Pinpoint the cell where the given text exists, returning its (X, Y) midpoint coordinate. 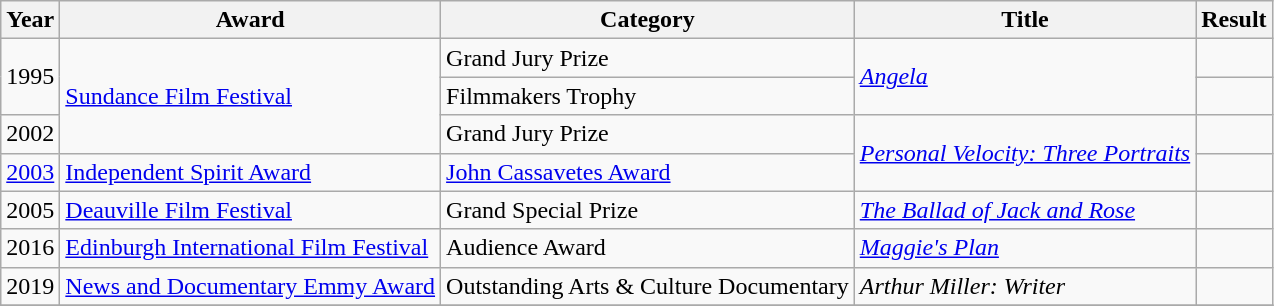
Year (30, 20)
2019 (30, 286)
2005 (30, 210)
Result (1234, 20)
Outstanding Arts & Culture Documentary (648, 286)
Grand Special Prize (648, 210)
Independent Spirit Award (250, 172)
Maggie's Plan (1024, 248)
2002 (30, 134)
Filmmakers Trophy (648, 96)
Category (648, 20)
Title (1024, 20)
1995 (30, 77)
Deauville Film Festival (250, 210)
Arthur Miller: Writer (1024, 286)
News and Documentary Emmy Award (250, 286)
Angela (1024, 77)
The Ballad of Jack and Rose (1024, 210)
Personal Velocity: Three Portraits (1024, 153)
2003 (30, 172)
Edinburgh International Film Festival (250, 248)
2016 (30, 248)
Sundance Film Festival (250, 96)
Audience Award (648, 248)
John Cassavetes Award (648, 172)
Award (250, 20)
